Provide the [X, Y] coordinate of the cell's center where the given text is located.  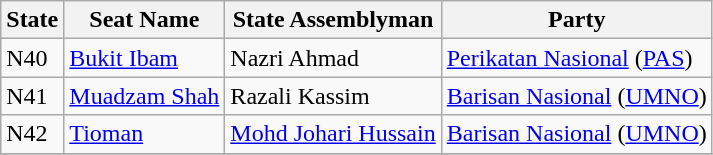
N42 [32, 134]
State [32, 20]
Nazri Ahmad [333, 58]
Seat Name [144, 20]
Tioman [144, 134]
N40 [32, 58]
Razali Kassim [333, 96]
State Assemblyman [333, 20]
Perikatan Nasional (PAS) [576, 58]
Mohd Johari Hussain [333, 134]
Bukit Ibam [144, 58]
N41 [32, 96]
Party [576, 20]
Muadzam Shah [144, 96]
